Return the (X, Y) coordinate for the center point of the cell that contains the specified text.  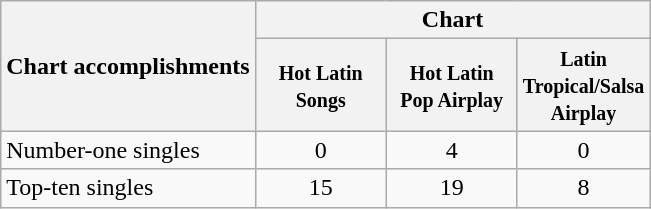
Chart accomplishments (128, 66)
Top-ten singles (128, 188)
Chart (452, 20)
Number-one singles (128, 150)
Latin Tropical/Salsa Airplay (584, 85)
4 (452, 150)
Hot Latin Pop Airplay (452, 85)
19 (452, 188)
15 (320, 188)
8 (584, 188)
Hot Latin Songs (320, 85)
